From the cell containing the given text, extract its center point as (X, Y) coordinate. 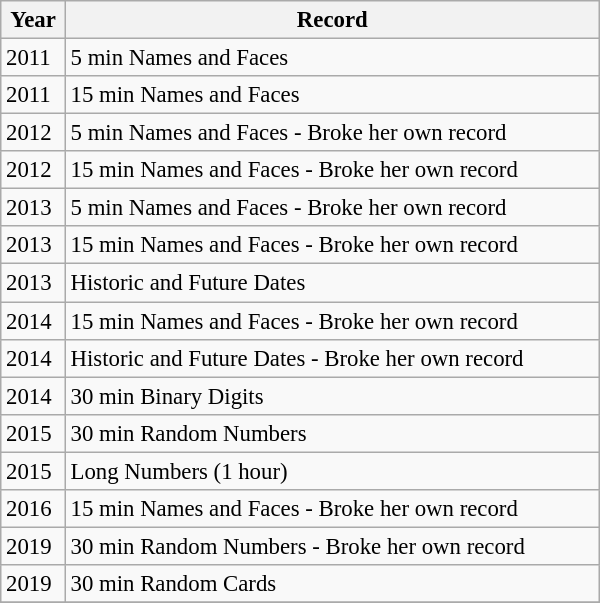
15 min Names and Faces (332, 95)
2016 (33, 509)
Year (33, 20)
Historic and Future Dates (332, 283)
30 min Random Cards (332, 584)
5 min Names and Faces (332, 58)
Long Numbers (1 hour) (332, 471)
30 min Random Numbers - Broke her own record (332, 546)
30 min Random Numbers (332, 433)
30 min Binary Digits (332, 396)
Historic and Future Dates - Broke her own record (332, 358)
Record (332, 20)
